Scan for the cell matching the given text and deliver its (x, y) coordinate at center. 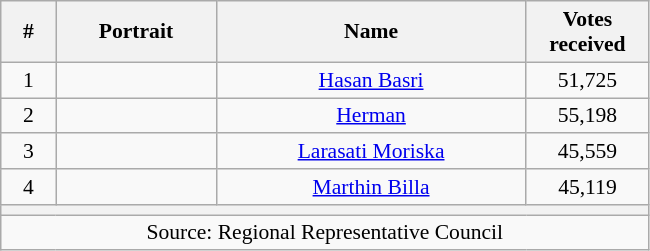
2 (28, 116)
Name (371, 32)
55,198 (588, 116)
Hasan Basri (371, 80)
51,725 (588, 80)
3 (28, 152)
4 (28, 187)
Votes received (588, 32)
Marthin Billa (371, 187)
45,119 (588, 187)
1 (28, 80)
Herman (371, 116)
# (28, 32)
Source: Regional Representative Council (325, 233)
Larasati Moriska (371, 152)
45,559 (588, 152)
Portrait (136, 32)
